Return [x, y] of the center of cell containing provided text 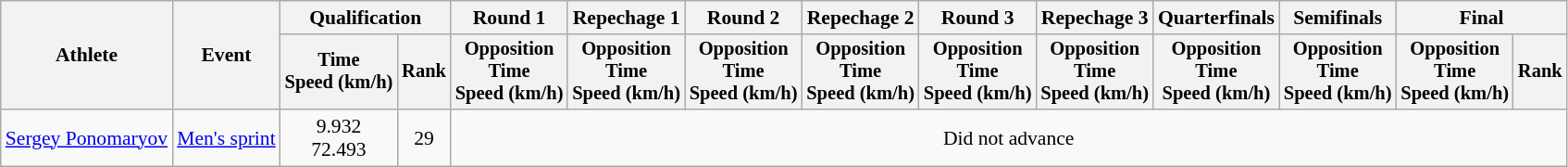
Quarterfinals [1216, 18]
Semifinals [1338, 18]
TimeSpeed (km/h) [339, 72]
Repechage 2 [861, 18]
Round 1 [509, 18]
Athlete [87, 56]
Sergey Ponomaryov [87, 137]
29 [424, 137]
Qualification [366, 18]
Round 2 [744, 18]
Men's sprint [226, 137]
Event [226, 56]
Did not advance [1009, 137]
Round 3 [977, 18]
Final [1481, 18]
Repechage 3 [1094, 18]
9.93272.493 [339, 137]
Repechage 1 [626, 18]
